Detect which cell encompasses the target text, then output its (x, y) center coordinate. 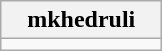
mkhedruli (82, 20)
